Identify which cell holds the provided text, then report its [X, Y] central coordinate. 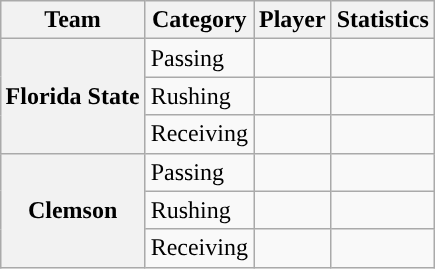
Team [72, 20]
Florida State [72, 96]
Category [199, 20]
Player [293, 20]
Clemson [72, 210]
Statistics [382, 20]
